Return [x, y] of the center of cell containing provided text 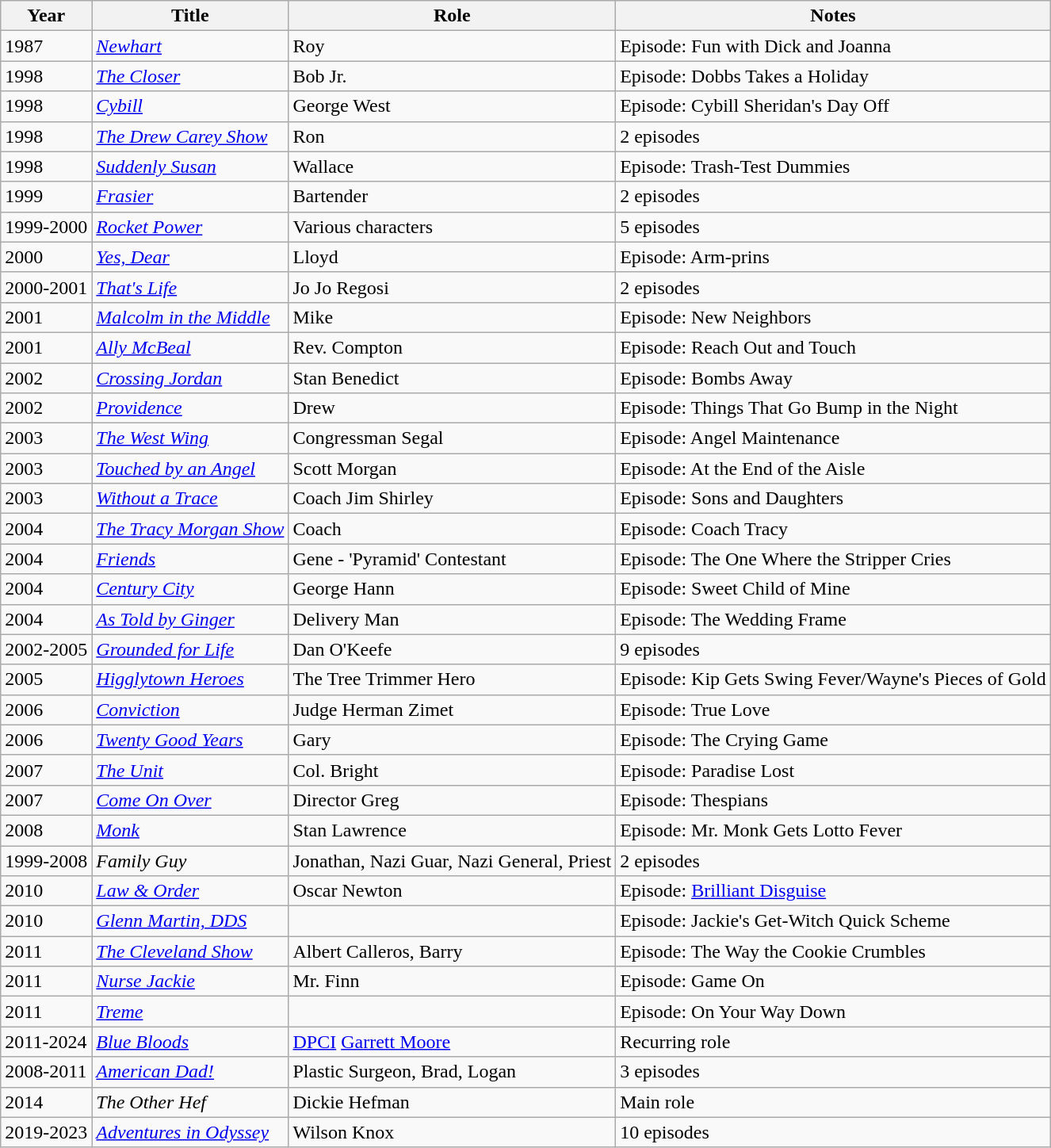
2002-2005 [46, 649]
Episode: The One Where the Stripper Cries [834, 559]
Episode: New Neighbors [834, 317]
9 episodes [834, 649]
2014 [46, 1102]
Episode: The Way the Cookie Crumbles [834, 951]
Higglytown Heroes [190, 679]
Without a Trace [190, 499]
Jo Jo Regosi [452, 287]
Bartender [452, 197]
Episode: Reach Out and Touch [834, 347]
Law & Order [190, 891]
Drew [452, 408]
Mr. Finn [452, 982]
Plastic Surgeon, Brad, Logan [452, 1072]
Dan O'Keefe [452, 649]
Main role [834, 1102]
Episode: Angel Maintenance [834, 438]
Rev. Compton [452, 347]
As Told by Ginger [190, 619]
1999-2000 [46, 227]
2011-2024 [46, 1042]
Mike [452, 317]
Delivery Man [452, 619]
Coach Jim Shirley [452, 499]
Treme [190, 1012]
The Cleveland Show [190, 951]
Episode: Arm-prins [834, 257]
Come On Over [190, 800]
Century City [190, 589]
Col. Bright [452, 770]
Director Greg [452, 800]
Episode: Coach Tracy [834, 529]
DPCI Garrett Moore [452, 1042]
Role [452, 16]
10 episodes [834, 1132]
The Drew Carey Show [190, 136]
Rocket Power [190, 227]
Episode: Cybill Sheridan's Day Off [834, 106]
The Tracy Morgan Show [190, 529]
Gene - 'Pyramid' Contestant [452, 559]
Conviction [190, 710]
Grounded for Life [190, 649]
Episode: On Your Way Down [834, 1012]
Episode: Things That Go Bump in the Night [834, 408]
1999 [46, 197]
Providence [190, 408]
Congressman Segal [452, 438]
Episode: Kip Gets Swing Fever/Wayne's Pieces of Gold [834, 679]
Bob Jr. [452, 76]
Episode: Bombs Away [834, 378]
Nurse Jackie [190, 982]
Oscar Newton [452, 891]
Family Guy [190, 860]
George West [452, 106]
Gary [452, 740]
Monk [190, 830]
Judge Herman Zimet [452, 710]
Episode: Jackie's Get-Witch Quick Scheme [834, 921]
Malcolm in the Middle [190, 317]
The Unit [190, 770]
Blue Bloods [190, 1042]
Ron [452, 136]
2008-2011 [46, 1072]
Dickie Hefman [452, 1102]
Episode: Brilliant Disguise [834, 891]
American Dad! [190, 1072]
Various characters [452, 227]
Year [46, 16]
Wilson Knox [452, 1132]
Cybill [190, 106]
Touched by an Angel [190, 469]
Adventures in Odyssey [190, 1132]
Title [190, 16]
2005 [46, 679]
Albert Calleros, Barry [452, 951]
2019-2023 [46, 1132]
3 episodes [834, 1072]
Episode: The Crying Game [834, 740]
Episode: Sons and Daughters [834, 499]
Episode: Fun with Dick and Joanna [834, 46]
1987 [46, 46]
2000-2001 [46, 287]
Episode: Thespians [834, 800]
Episode: The Wedding Frame [834, 619]
Newhart [190, 46]
Scott Morgan [452, 469]
Roy [452, 46]
Twenty Good Years [190, 740]
Stan Benedict [452, 378]
Crossing Jordan [190, 378]
Glenn Martin, DDS [190, 921]
Episode: Dobbs Takes a Holiday [834, 76]
George Hann [452, 589]
That's Life [190, 287]
2000 [46, 257]
Coach [452, 529]
Friends [190, 559]
Ally McBeal [190, 347]
Episode: Mr. Monk Gets Lotto Fever [834, 830]
Episode: Trash-Test Dummies [834, 166]
The Other Hef [190, 1102]
Notes [834, 16]
Frasier [190, 197]
Episode: Paradise Lost [834, 770]
The Closer [190, 76]
Lloyd [452, 257]
The Tree Trimmer Hero [452, 679]
Suddenly Susan [190, 166]
1999-2008 [46, 860]
Episode: Game On [834, 982]
Episode: Sweet Child of Mine [834, 589]
Yes, Dear [190, 257]
5 episodes [834, 227]
2008 [46, 830]
Jonathan, Nazi Guar, Nazi General, Priest [452, 860]
The West Wing [190, 438]
Wallace [452, 166]
Recurring role [834, 1042]
Episode: At the End of the Aisle [834, 469]
Stan Lawrence [452, 830]
Episode: True Love [834, 710]
